From the cell containing the given text, extract its center point as [x, y] coordinate. 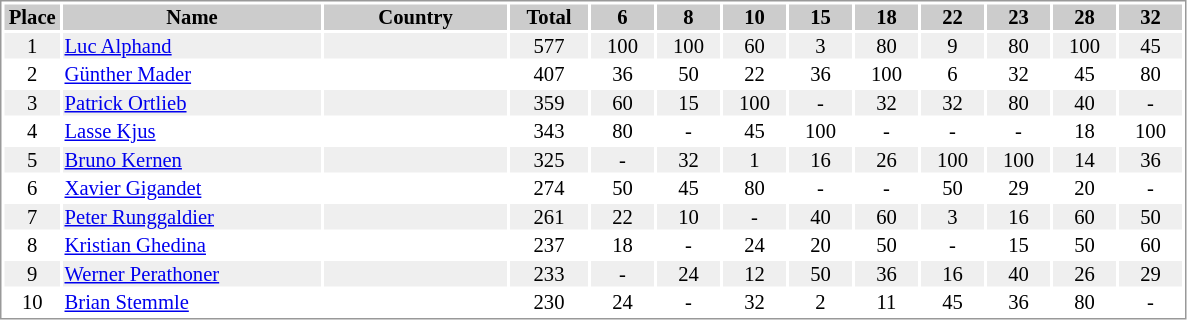
11 [886, 303]
28 [1084, 17]
577 [549, 46]
4 [32, 131]
Luc Alphand [192, 46]
233 [549, 274]
261 [549, 217]
Bruno Kernen [192, 160]
359 [549, 103]
325 [549, 160]
7 [32, 217]
Total [549, 17]
Name [192, 17]
12 [754, 274]
Xavier Gigandet [192, 189]
Peter Runggaldier [192, 217]
237 [549, 245]
Place [32, 17]
343 [549, 131]
Kristian Ghedina [192, 245]
Brian Stemmle [192, 303]
230 [549, 303]
Patrick Ortlieb [192, 103]
Werner Perathoner [192, 274]
Günther Mader [192, 75]
5 [32, 160]
14 [1084, 160]
23 [1018, 17]
Lasse Kjus [192, 131]
Country [416, 17]
407 [549, 75]
274 [549, 189]
